For the text-containing cell, return its midpoint in [X, Y] coordinate format. 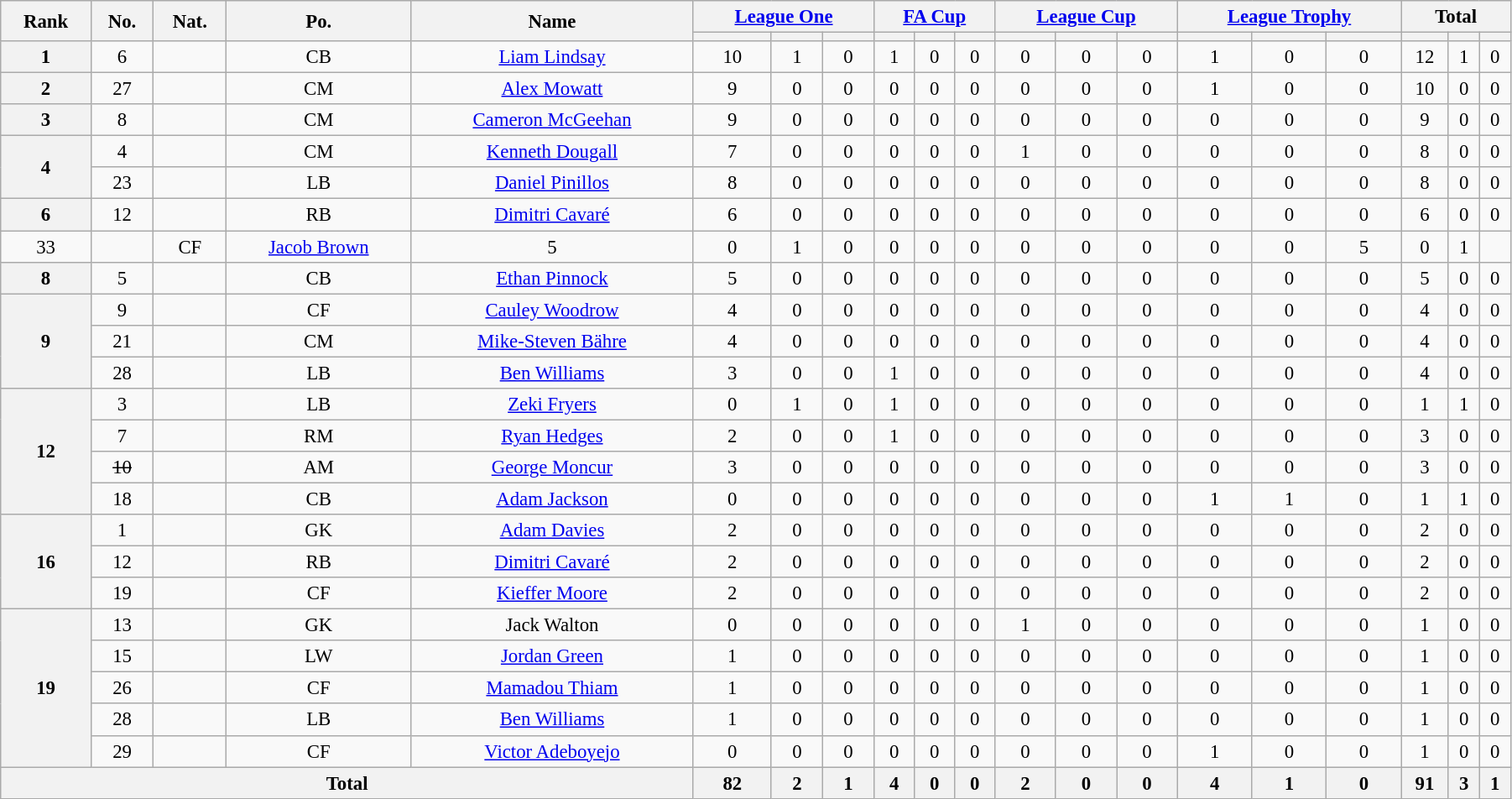
RM [319, 436]
AM [319, 467]
Victor Adeboyejo [552, 751]
Name [552, 21]
League Cup [1086, 17]
Daniel Pinillos [552, 184]
Cauley Woodrow [552, 310]
18 [122, 499]
13 [122, 625]
League Trophy [1289, 17]
26 [122, 688]
Kieffer Moore [552, 593]
Zeki Fryers [552, 405]
Kenneth Dougall [552, 152]
FA Cup [935, 17]
No. [122, 21]
33 [46, 247]
Rank [46, 21]
29 [122, 751]
Po. [319, 21]
Adam Davies [552, 530]
Mike-Steven Bähre [552, 341]
League One [784, 17]
91 [1425, 783]
Liam Lindsay [552, 57]
21 [122, 341]
George Moncur [552, 467]
Mamadou Thiam [552, 688]
Jacob Brown [319, 247]
23 [122, 184]
Alex Mowatt [552, 89]
82 [732, 783]
Cameron McGeehan [552, 120]
Ethan Pinnock [552, 278]
Nat. [190, 21]
27 [122, 89]
Ryan Hedges [552, 436]
LW [319, 656]
Adam Jackson [552, 499]
Jordan Green [552, 656]
15 [122, 656]
Jack Walton [552, 625]
16 [46, 562]
